Determine the [x, y] coordinate at the center of the cell enclosing the given text.  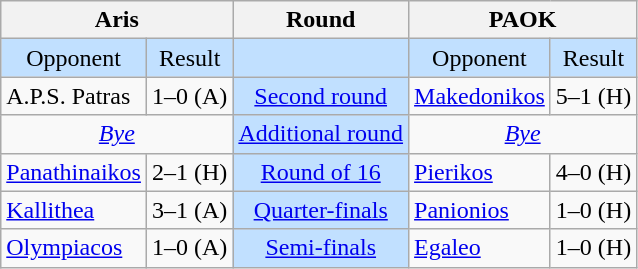
Quarter-finals [321, 210]
Round [321, 20]
Kallithea [74, 210]
Aris [117, 20]
Panathinaikos [74, 172]
Egaleo [480, 248]
Panionios [480, 210]
4–0 (H) [593, 172]
A.P.S. Patras [74, 96]
Additional round [321, 134]
PAOK [523, 20]
2–1 (H) [189, 172]
Makedonikos [480, 96]
Round of 16 [321, 172]
3–1 (A) [189, 210]
Olympiacos [74, 248]
Second round [321, 96]
Semi-finals [321, 248]
5–1 (H) [593, 96]
Pierikos [480, 172]
